Pinpoint the cell where the given text exists, returning its (X, Y) midpoint coordinate. 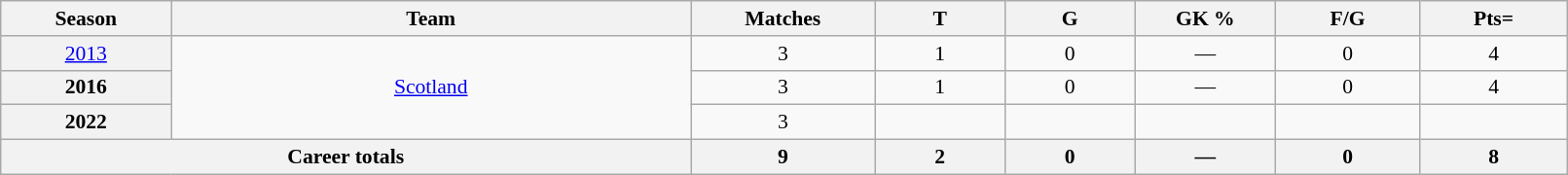
2016 (86, 87)
F/G (1347, 18)
Team (431, 18)
Matches (783, 18)
2 (940, 157)
8 (1493, 157)
T (940, 18)
Pts= (1493, 18)
Scotland (431, 87)
Season (86, 18)
GK % (1205, 18)
2022 (86, 122)
Career totals (346, 157)
9 (783, 157)
2013 (86, 53)
G (1069, 18)
